Capture the cell that displays the provided text and extract its [X, Y] central coordinate. 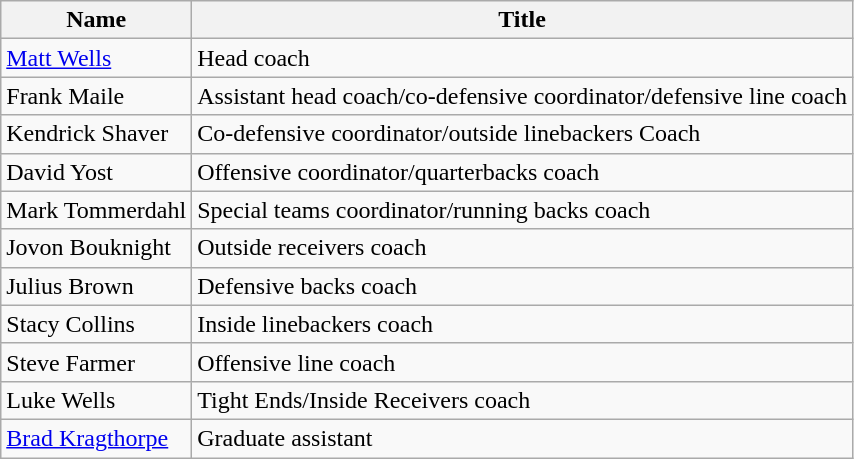
Jovon Bouknight [96, 248]
Co-defensive coordinator/outside linebackers Coach [522, 134]
Name [96, 20]
Brad Kragthorpe [96, 438]
Stacy Collins [96, 324]
Inside linebackers coach [522, 324]
Matt Wells [96, 58]
Steve Farmer [96, 362]
Assistant head coach/co-defensive coordinator/defensive line coach [522, 96]
Luke Wells [96, 400]
Special teams coordinator/running backs coach [522, 210]
Head coach [522, 58]
Frank Maile [96, 96]
David Yost [96, 172]
Title [522, 20]
Offensive coordinator/quarterbacks coach [522, 172]
Mark Tommerdahl [96, 210]
Tight Ends/Inside Receivers coach [522, 400]
Defensive backs coach [522, 286]
Julius Brown [96, 286]
Graduate assistant [522, 438]
Kendrick Shaver [96, 134]
Outside receivers coach [522, 248]
Offensive line coach [522, 362]
